For the text-containing cell, return its midpoint in [X, Y] coordinate format. 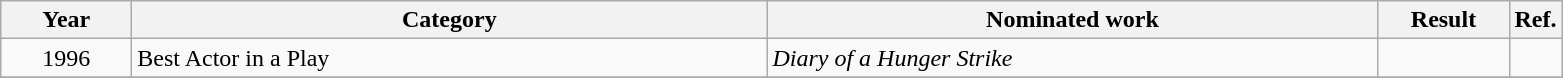
Nominated work [1072, 20]
Category [450, 20]
Ref. [1536, 20]
Diary of a Hunger Strike [1072, 58]
1996 [66, 58]
Best Actor in a Play [450, 58]
Year [66, 20]
Result [1444, 20]
